Search for the cell housing the specified text and yield its [x, y] center coordinate. 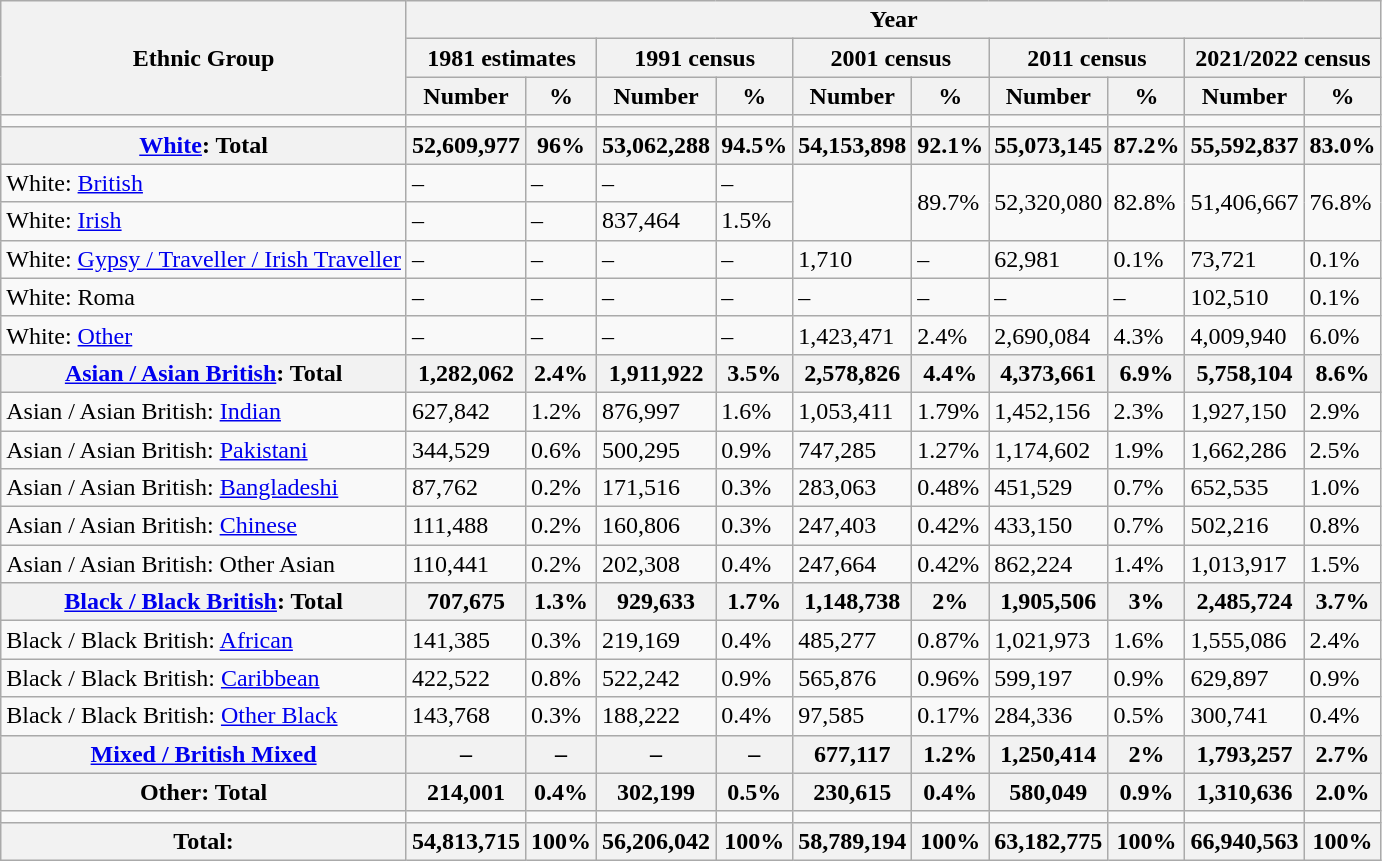
Asian / Asian British: Bangladeshi [204, 488]
219,169 [656, 640]
1,927,150 [1244, 411]
2.9% [1342, 411]
1,710 [852, 259]
627,842 [466, 411]
51,406,667 [1244, 202]
Other: Total [204, 792]
0.6% [562, 449]
300,741 [1244, 716]
2001 census [891, 58]
247,664 [852, 564]
929,633 [656, 602]
Asian / Asian British: Other Asian [204, 564]
Asian / Asian British: Pakistani [204, 449]
White: British [204, 183]
629,897 [1244, 678]
Total: [204, 841]
4.3% [1146, 335]
73,721 [1244, 259]
Year [894, 20]
0.48% [950, 488]
1,250,414 [1048, 754]
1,423,471 [852, 335]
94.5% [754, 145]
Asian / Asian British: Total [204, 373]
1.7% [754, 602]
92.1% [950, 145]
3% [1146, 602]
76.8% [1342, 202]
Black / Black British: Caribbean [204, 678]
54,153,898 [852, 145]
862,224 [1048, 564]
1,793,257 [1244, 754]
52,609,977 [466, 145]
6.0% [1342, 335]
66,940,563 [1244, 841]
62,981 [1048, 259]
2.7% [1342, 754]
Ethnic Group [204, 58]
230,615 [852, 792]
0.17% [950, 716]
0.96% [950, 678]
2.5% [1342, 449]
1.4% [1146, 564]
143,768 [466, 716]
Asian / Asian British: Indian [204, 411]
652,535 [1244, 488]
111,488 [466, 526]
422,522 [466, 678]
52,320,080 [1048, 202]
2,485,724 [1244, 602]
2.3% [1146, 411]
4.4% [950, 373]
53,062,288 [656, 145]
87.2% [1146, 145]
89.7% [950, 202]
1.9% [1146, 449]
White: Total [204, 145]
55,073,145 [1048, 145]
1,174,602 [1048, 449]
214,001 [466, 792]
2021/2022 census [1283, 58]
1.27% [950, 449]
5,758,104 [1244, 373]
141,385 [466, 640]
1,282,062 [466, 373]
Black / Black British: Total [204, 602]
White: Gypsy / Traveller / Irish Traveller [204, 259]
485,277 [852, 640]
96% [562, 145]
302,199 [656, 792]
1,555,086 [1244, 640]
1,148,738 [852, 602]
707,675 [466, 602]
Asian / Asian British: Chinese [204, 526]
1.79% [950, 411]
344,529 [466, 449]
Black / Black British: Other Black [204, 716]
580,049 [1048, 792]
3.7% [1342, 602]
Mixed / British Mixed [204, 754]
522,242 [656, 678]
97,585 [852, 716]
87,762 [466, 488]
58,789,194 [852, 841]
247,403 [852, 526]
63,182,775 [1048, 841]
171,516 [656, 488]
1981 estimates [501, 58]
160,806 [656, 526]
2.0% [1342, 792]
82.8% [1146, 202]
1,310,636 [1244, 792]
599,197 [1048, 678]
565,876 [852, 678]
83.0% [1342, 145]
110,441 [466, 564]
1,911,922 [656, 373]
188,222 [656, 716]
202,308 [656, 564]
837,464 [656, 221]
1,905,506 [1048, 602]
8.6% [1342, 373]
4,009,940 [1244, 335]
White: Other [204, 335]
2011 census [1087, 58]
747,285 [852, 449]
876,997 [656, 411]
1,021,973 [1048, 640]
1.3% [562, 602]
55,592,837 [1244, 145]
3.5% [754, 373]
4,373,661 [1048, 373]
56,206,042 [656, 841]
White: Irish [204, 221]
283,063 [852, 488]
0.87% [950, 640]
2,690,084 [1048, 335]
54,813,715 [466, 841]
1,013,917 [1244, 564]
1,662,286 [1244, 449]
500,295 [656, 449]
284,336 [1048, 716]
Black / Black British: African [204, 640]
1,452,156 [1048, 411]
502,216 [1244, 526]
451,529 [1048, 488]
1,053,411 [852, 411]
433,150 [1048, 526]
White: Roma [204, 297]
1991 census [695, 58]
102,510 [1244, 297]
6.9% [1146, 373]
677,117 [852, 754]
2,578,826 [852, 373]
1.0% [1342, 488]
